Pinpoint the cell where the given text exists, returning its [X, Y] midpoint coordinate. 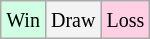
Win [24, 20]
Draw [72, 20]
Loss [126, 20]
